Locate the cell with the specified text and output its [x, y] center coordinate. 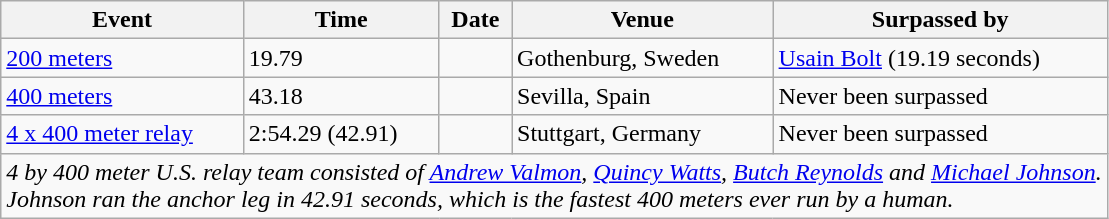
19.79 [341, 58]
Stuttgart, Germany [643, 134]
Venue [643, 20]
Gothenburg, Sweden [643, 58]
Time [341, 20]
43.18 [341, 96]
Usain Bolt (19.19 seconds) [940, 58]
2:54.29 (42.91) [341, 134]
400 meters [122, 96]
Event [122, 20]
Date [475, 20]
Surpassed by [940, 20]
4 x 400 meter relay [122, 134]
Sevilla, Spain [643, 96]
200 meters [122, 58]
